Find where the given text appears and provide that cell's center as (x, y) coordinate. 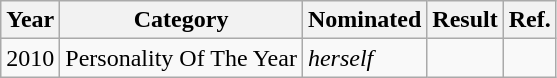
2010 (30, 58)
Ref. (530, 20)
Result (465, 20)
Category (182, 20)
Year (30, 20)
Personality Of The Year (182, 58)
herself (364, 58)
Nominated (364, 20)
